Scan for the cell matching the given text and deliver its (x, y) coordinate at center. 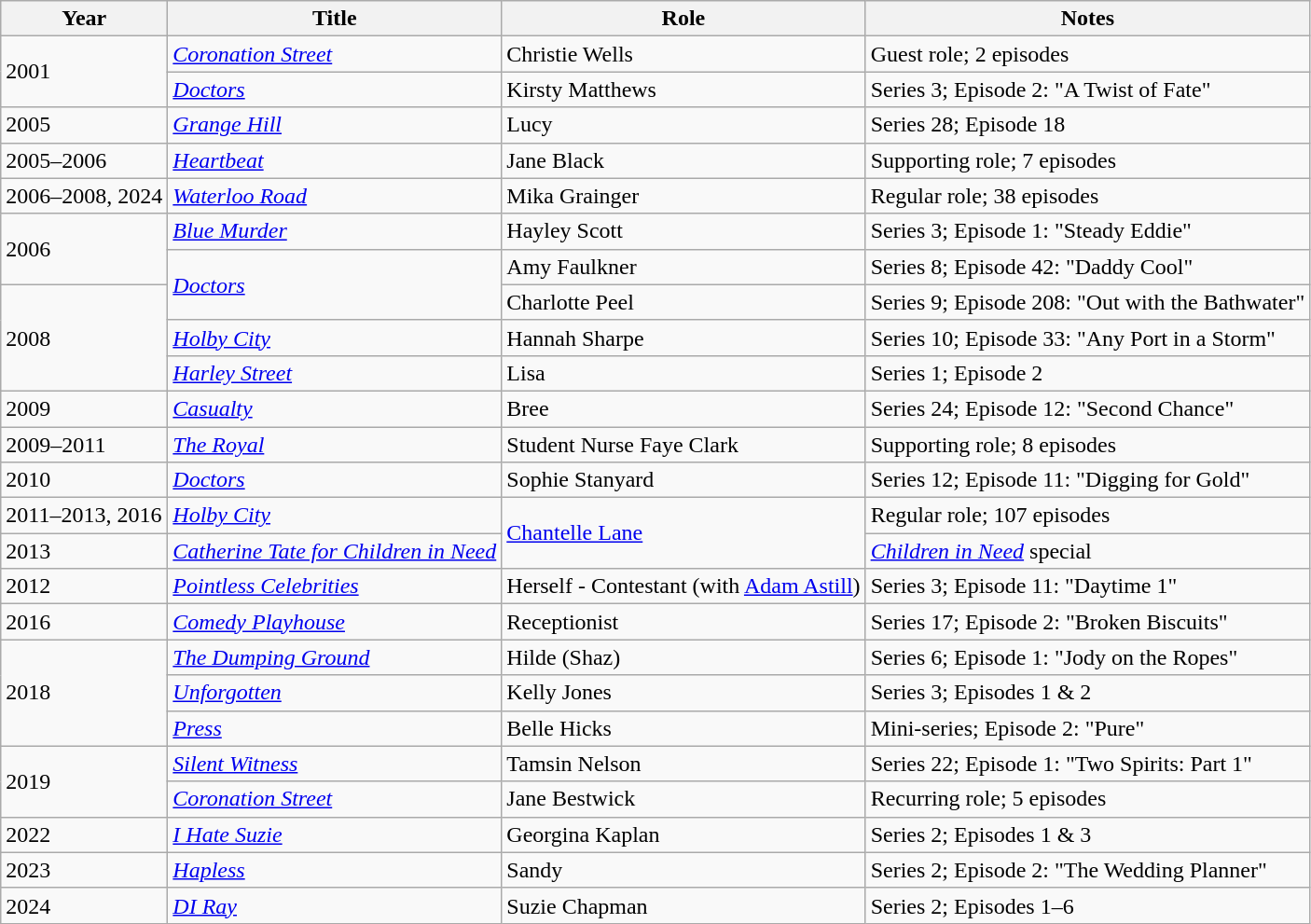
Children in Need special (1087, 551)
2019 (84, 781)
Suzie Chapman (683, 905)
The Royal (335, 445)
Series 3; Episode 1: "Steady Eddie" (1087, 231)
Lisa (683, 373)
Series 10; Episode 33: "Any Port in a Storm" (1087, 338)
Series 22; Episode 1: "Two Spirits: Part 1" (1087, 764)
2009–2011 (84, 445)
2009 (84, 408)
2023 (84, 870)
2012 (84, 586)
Charlotte Peel (683, 302)
Kirsty Matthews (683, 90)
Tamsin Nelson (683, 764)
Series 2; Episodes 1–6 (1087, 905)
Sandy (683, 870)
Herself - Contestant (with Adam Astill) (683, 586)
2013 (84, 551)
Jane Bestwick (683, 799)
Bree (683, 408)
Heartbeat (335, 160)
Georgina Kaplan (683, 834)
Mini-series; Episode 2: "Pure" (1087, 728)
Series 3; Episode 2: "A Twist of Fate" (1087, 90)
Chantelle Lane (683, 533)
Series 8; Episode 42: "Daddy Cool" (1087, 267)
Supporting role; 7 episodes (1087, 160)
Series 6; Episode 1: "Jody on the Ropes" (1087, 657)
Jane Black (683, 160)
Lucy (683, 125)
Student Nurse Faye Clark (683, 445)
Supporting role; 8 episodes (1087, 445)
I Hate Suzie (335, 834)
Pointless Celebrities (335, 586)
2005–2006 (84, 160)
Regular role; 107 episodes (1087, 516)
2018 (84, 693)
Press (335, 728)
Silent Witness (335, 764)
Mika Grainger (683, 196)
Sophie Stanyard (683, 480)
DI Ray (335, 905)
Catherine Tate for Children in Need (335, 551)
Role (683, 19)
Recurring role; 5 episodes (1087, 799)
The Dumping Ground (335, 657)
2005 (84, 125)
Casualty (335, 408)
Hayley Scott (683, 231)
Comedy Playhouse (335, 622)
Grange Hill (335, 125)
2010 (84, 480)
2006–2008, 2024 (84, 196)
Notes (1087, 19)
Series 24; Episode 12: "Second Chance" (1087, 408)
Blue Murder (335, 231)
Series 1; Episode 2 (1087, 373)
Receptionist (683, 622)
2001 (84, 72)
Harley Street (335, 373)
Kelly Jones (683, 693)
Waterloo Road (335, 196)
Guest role; 2 episodes (1087, 54)
Series 2; Episode 2: "The Wedding Planner" (1087, 870)
Hilde (Shaz) (683, 657)
Regular role; 38 episodes (1087, 196)
Christie Wells (683, 54)
2011–2013, 2016 (84, 516)
2006 (84, 249)
Series 2; Episodes 1 & 3 (1087, 834)
Series 9; Episode 208: "Out with the Bathwater" (1087, 302)
2008 (84, 338)
2022 (84, 834)
Series 12; Episode 11: "Digging for Gold" (1087, 480)
Series 17; Episode 2: "Broken Biscuits" (1087, 622)
Series 28; Episode 18 (1087, 125)
2024 (84, 905)
Amy Faulkner (683, 267)
Title (335, 19)
Series 3; Episodes 1 & 2 (1087, 693)
Hannah Sharpe (683, 338)
Hapless (335, 870)
Unforgotten (335, 693)
2016 (84, 622)
Series 3; Episode 11: "Daytime 1" (1087, 586)
Year (84, 19)
Belle Hicks (683, 728)
